For the text-containing cell, return its midpoint in [x, y] coordinate format. 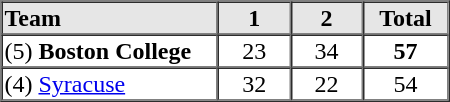
2 [326, 18]
22 [326, 84]
(4) Syracuse [110, 84]
Total [405, 18]
23 [254, 50]
32 [254, 84]
57 [405, 50]
(5) Boston College [110, 50]
54 [405, 84]
1 [254, 18]
34 [326, 50]
Team [110, 18]
